Scan for the cell matching the given text and deliver its (x, y) coordinate at center. 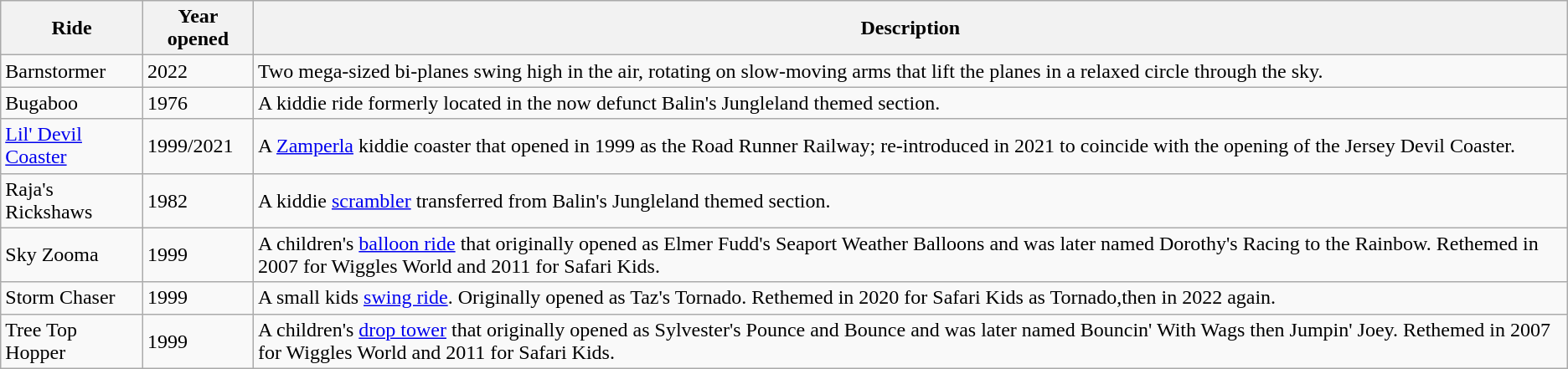
Raja's Rickshaws (72, 201)
1982 (198, 201)
A small kids swing ride. Originally opened as Taz's Tornado. Rethemed in 2020 for Safari Kids as Tornado,then in 2022 again. (910, 298)
Lil' Devil Coaster (72, 146)
Storm Chaser (72, 298)
Two mega-sized bi-planes swing high in the air, rotating on slow-moving arms that lift the planes in a relaxed circle through the sky. (910, 71)
2022 (198, 71)
Tree Top Hopper (72, 341)
Ride (72, 28)
A kiddie ride formerly located in the now defunct Balin's Jungleland themed section. (910, 103)
1976 (198, 103)
Bugaboo (72, 103)
Sky Zooma (72, 254)
Description (910, 28)
A kiddie scrambler transferred from Balin's Jungleland themed section. (910, 201)
1999/2021 (198, 146)
Barnstormer (72, 71)
Year opened (198, 28)
